Determine the [X, Y] coordinate at the center of the cell enclosing the given text.  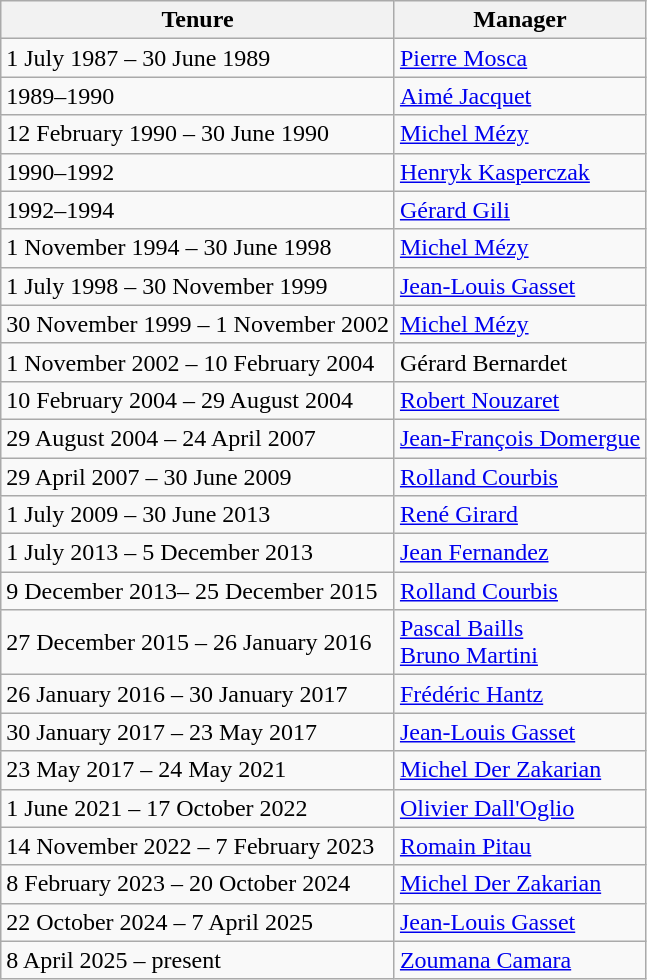
Jean-François Domergue [520, 438]
1 July 1998 – 30 November 1999 [198, 286]
22 October 2024 – 7 April 2025 [198, 922]
Romain Pitau [520, 846]
14 November 2022 – 7 February 2023 [198, 846]
1 November 2002 – 10 February 2004 [198, 362]
30 November 1999 – 1 November 2002 [198, 324]
Pascal BaillsBruno Martini [520, 642]
1989–1990 [198, 96]
1 July 2009 – 30 June 2013 [198, 515]
Robert Nouzaret [520, 400]
29 April 2007 – 30 June 2009 [198, 477]
9 December 2013– 25 December 2015 [198, 591]
Pierre Mosca [520, 58]
Henryk Kasperczak [520, 172]
1 July 1987 – 30 June 1989 [198, 58]
Jean Fernandez [520, 553]
12 February 1990 – 30 June 1990 [198, 134]
Tenure [198, 20]
29 August 2004 – 24 April 2007 [198, 438]
27 December 2015 – 26 January 2016 [198, 642]
Gérard Bernardet [520, 362]
1990–1992 [198, 172]
René Girard [520, 515]
Aimé Jacquet [520, 96]
Manager [520, 20]
30 January 2017 – 23 May 2017 [198, 732]
Olivier Dall'Oglio [520, 808]
23 May 2017 – 24 May 2021 [198, 770]
1 July 2013 – 5 December 2013 [198, 553]
1 November 1994 – 30 June 1998 [198, 248]
Frédéric Hantz [520, 694]
26 January 2016 – 30 January 2017 [198, 694]
10 February 2004 – 29 August 2004 [198, 400]
8 April 2025 – present [198, 960]
1 June 2021 – 17 October 2022 [198, 808]
Zoumana Camara [520, 960]
Gérard Gili [520, 210]
8 February 2023 – 20 October 2024 [198, 884]
1992–1994 [198, 210]
